Detect which cell encompasses the target text, then output its [X, Y] center coordinate. 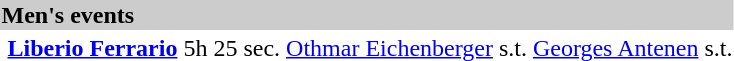
Men's events [367, 15]
